Detect which cell encompasses the target text, then output its [X, Y] center coordinate. 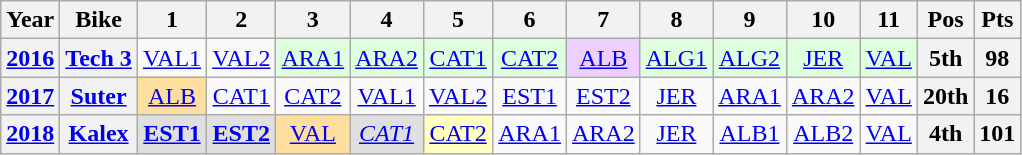
Kalex [99, 134]
2 [242, 20]
9 [750, 20]
7 [603, 20]
5th [945, 58]
2017 [30, 96]
Pos [945, 20]
2016 [30, 58]
ALB1 [750, 134]
6 [530, 20]
16 [998, 96]
ALG2 [750, 58]
101 [998, 134]
Year [30, 20]
Tech 3 [99, 58]
Bike [99, 20]
20th [945, 96]
10 [823, 20]
ALG1 [676, 58]
98 [998, 58]
Pts [998, 20]
3 [313, 20]
5 [458, 20]
4th [945, 134]
ALB2 [823, 134]
8 [676, 20]
1 [172, 20]
11 [888, 20]
4 [387, 20]
2018 [30, 134]
Suter [99, 96]
